Search for the cell housing the specified text and yield its [X, Y] center coordinate. 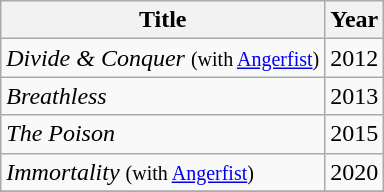
2012 [354, 58]
Immortality (with Angerfist) [163, 172]
Breathless [163, 96]
Year [354, 20]
Title [163, 20]
2020 [354, 172]
2013 [354, 96]
2015 [354, 134]
Divide & Conquer (with Angerfist) [163, 58]
The Poison [163, 134]
